Search for the cell housing the specified text and yield its (X, Y) center coordinate. 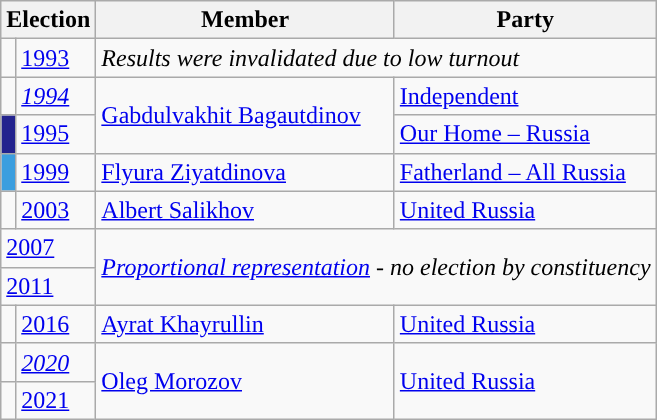
1993 (56, 58)
Results were invalidated due to low turnout (376, 58)
Party (525, 20)
2016 (56, 324)
2007 (48, 248)
1994 (56, 96)
Proportional representation - no election by constituency (376, 267)
Ayrat Khayrullin (246, 324)
Fatherland – All Russia (525, 172)
Gabdulvakhit Bagautdinov (246, 115)
2011 (48, 286)
Election (48, 20)
1995 (56, 134)
1999 (56, 172)
Albert Salikhov (246, 210)
Member (246, 20)
Independent (525, 96)
Oleg Morozov (246, 381)
2021 (56, 400)
Our Home – Russia (525, 134)
2003 (56, 210)
2020 (56, 362)
Flyura Ziyatdinova (246, 172)
